Return the (X, Y) coordinate for the center point of the cell that contains the specified text.  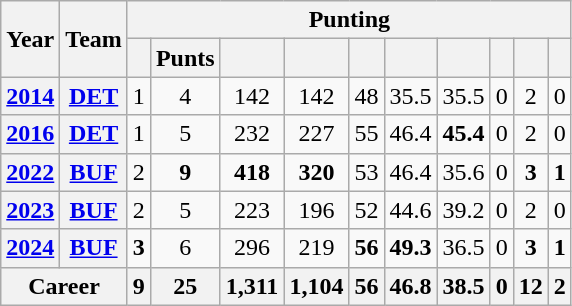
418 (252, 172)
Career (64, 286)
25 (185, 286)
4 (185, 96)
12 (530, 286)
2023 (30, 210)
46.8 (410, 286)
1,311 (252, 286)
1,104 (316, 286)
219 (316, 248)
Punting (349, 20)
38.5 (464, 286)
227 (316, 134)
Year (30, 39)
48 (366, 96)
36.5 (464, 248)
55 (366, 134)
52 (366, 210)
2022 (30, 172)
39.2 (464, 210)
45.4 (464, 134)
Punts (185, 58)
6 (185, 248)
44.6 (410, 210)
296 (252, 248)
196 (316, 210)
Team (94, 39)
223 (252, 210)
35.6 (464, 172)
2014 (30, 96)
2016 (30, 134)
320 (316, 172)
53 (366, 172)
49.3 (410, 248)
232 (252, 134)
2024 (30, 248)
